Search for the cell housing the specified text and yield its (X, Y) center coordinate. 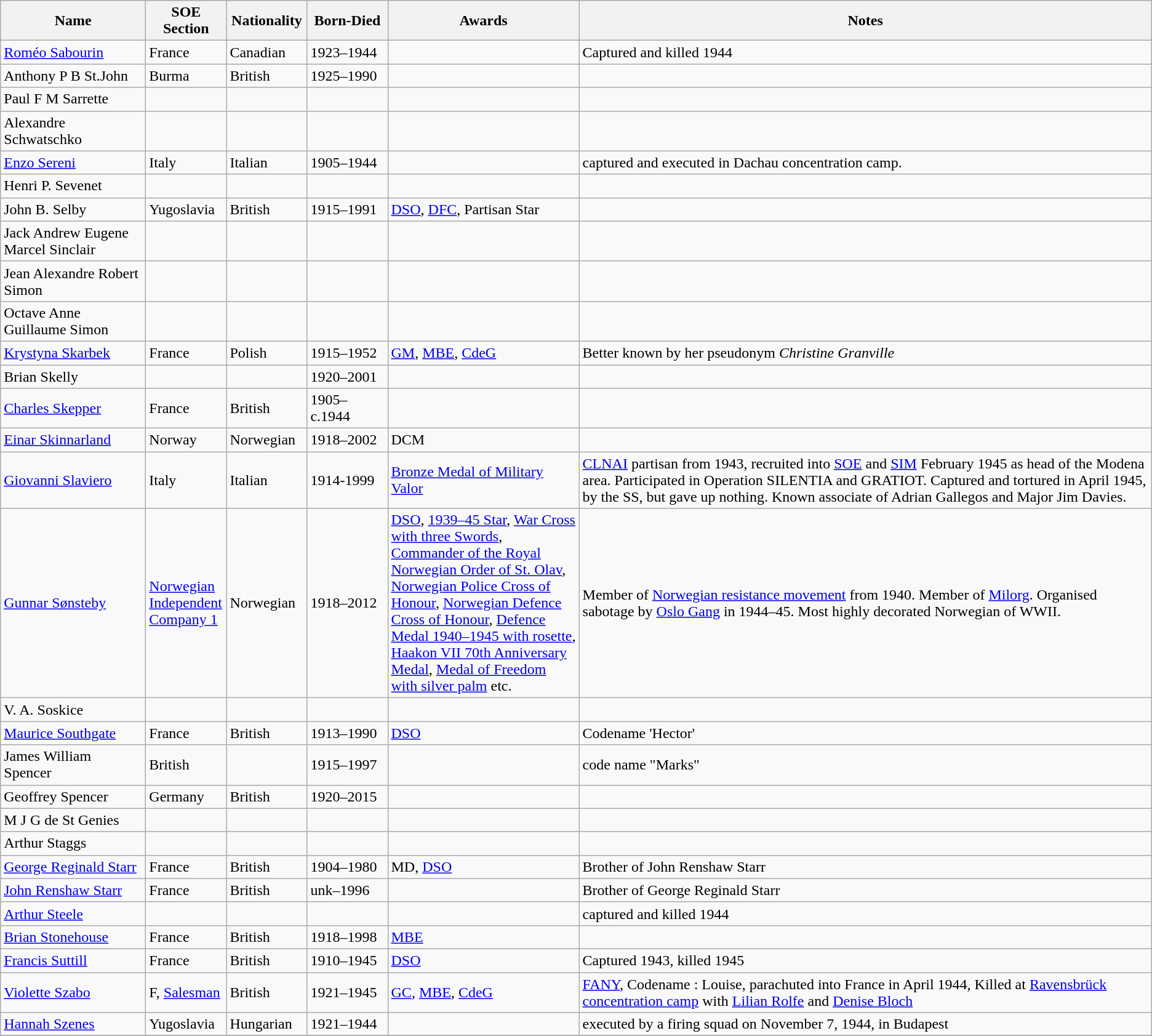
Enzo Sereni (73, 163)
FANY, Codename : Louise, parachuted into France in April 1944, Killed at Ravensbrück concentration camp with Lilian Rolfe and Denise Bloch (865, 992)
Maurice Southgate (73, 733)
Germany (186, 797)
1921–1944 (347, 1024)
Brother of George Reginald Starr (865, 890)
1918–2012 (347, 603)
SOE Section (186, 21)
Notes (865, 21)
unk–1996 (347, 890)
1905–c.1944 (347, 409)
George Reginald Starr (73, 867)
1904–1980 (347, 867)
V. A. Soskice (73, 710)
1923–1944 (347, 52)
Polish (267, 353)
executed by a firing squad on November 7, 1944, in Budapest (865, 1024)
Alexandre Schwatschko (73, 131)
Brother of John Renshaw Starr (865, 867)
Violette Szabo (73, 992)
1921–1945 (347, 992)
Charles Skepper (73, 409)
Captured 1943, killed 1945 (865, 960)
John B. Selby (73, 209)
Norwegian Independent Company 1 (186, 603)
1925–1990 (347, 76)
1915–1991 (347, 209)
Captured and killed 1944 (865, 52)
1920–2001 (347, 376)
Roméo Sabourin (73, 52)
MBE (484, 937)
Nationality (267, 21)
Arthur Steele (73, 914)
Norway (186, 440)
1913–1990 (347, 733)
Name (73, 21)
Awards (484, 21)
MD, DSO (484, 867)
Brian Skelly (73, 376)
Jean Alexandre Robert Simon (73, 281)
Better known by her pseudonym Christine Granville (865, 353)
GC, MBE, CdeG (484, 992)
Henri P. Sevenet (73, 186)
GM, MBE, CdeG (484, 353)
Arthur Staggs (73, 843)
1918–2002 (347, 440)
Einar Skinnarland (73, 440)
Krystyna Skarbek (73, 353)
1918–1998 (347, 937)
1915–1997 (347, 765)
code name "Marks" (865, 765)
Paul F M Sarrette (73, 99)
Francis Suttill (73, 960)
Hannah Szenes (73, 1024)
1905–1944 (347, 163)
Born-Died (347, 21)
M J G de St Genies (73, 820)
captured and killed 1944 (865, 914)
Bronze Medal of Military Valor (484, 480)
1910–1945 (347, 960)
Geoffrey Spencer (73, 797)
Codename 'Hector' (865, 733)
1920–2015 (347, 797)
1914-1999 (347, 480)
1915–1952 (347, 353)
F, Salesman (186, 992)
captured and executed in Dachau concentration camp. (865, 163)
Octave Anne Guillaume Simon (73, 321)
Brian Stonehouse (73, 937)
James William Spencer (73, 765)
Burma (186, 76)
Giovanni Slaviero (73, 480)
Gunnar Sønsteby (73, 603)
Canadian (267, 52)
Jack Andrew Eugene Marcel Sinclair (73, 241)
DCM (484, 440)
Anthony P B St.John (73, 76)
DSO, DFC, Partisan Star (484, 209)
Hungarian (267, 1024)
John Renshaw Starr (73, 890)
